Output the (X, Y) coordinate of the center of the cell containing the given text.  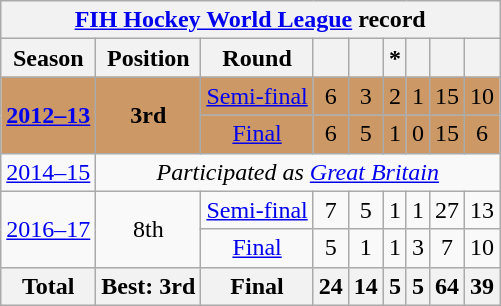
2016–17 (48, 229)
13 (482, 210)
Participated as Great Britain (298, 172)
2012–13 (48, 115)
64 (446, 286)
Season (48, 58)
14 (366, 286)
27 (446, 210)
Round (257, 58)
0 (418, 134)
* (394, 58)
2014–15 (48, 172)
Total (48, 286)
Position (148, 58)
2 (394, 96)
8th (148, 229)
24 (330, 286)
39 (482, 286)
Best: 3rd (148, 286)
3rd (148, 115)
FIH Hockey World League record (250, 20)
